Pinpoint the cell where the given text exists, returning its (X, Y) midpoint coordinate. 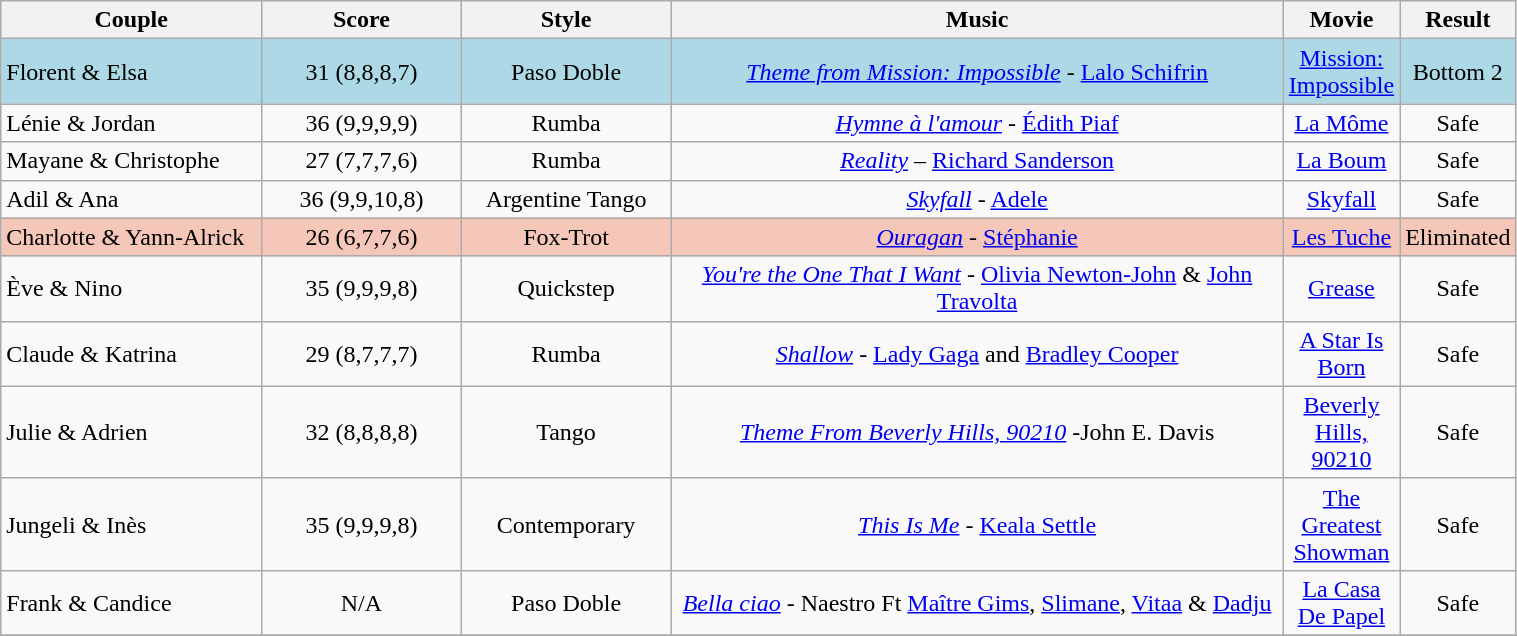
You're the One That I Want - Olivia Newton-John & John Travolta (977, 288)
Claude & Katrina (132, 354)
Skyfall - Adele (977, 199)
Beverly Hills, 90210 (1341, 432)
Hymne à l'amour - Édith Piaf (977, 123)
Result (1458, 20)
Mayane & Christophe (132, 161)
32 (8,8,8,8) (362, 432)
Theme from Mission: Impossible - Lalo Schifrin (977, 72)
Bella ciao - Naestro Ft Maître Gims, Slimane, Vitaa & Dadju (977, 602)
Score (362, 20)
Reality – Richard Sanderson (977, 161)
Jungeli & Inès (132, 524)
Skyfall (1341, 199)
La Casa De Papel (1341, 602)
26 (6,7,7,6) (362, 237)
Frank & Candice (132, 602)
A Star Is Born (1341, 354)
Music (977, 20)
N/A (362, 602)
Les Tuche (1341, 237)
Contemporary (566, 524)
Bottom 2 (1458, 72)
Lénie & Jordan (132, 123)
La Môme (1341, 123)
36 (9,9,9,9) (362, 123)
Movie (1341, 20)
Julie & Adrien (132, 432)
Ouragan - Stéphanie (977, 237)
Ève & Nino (132, 288)
La Boum (1341, 161)
Mission: Impossible (1341, 72)
36 (9,9,10,8) (362, 199)
Shallow - Lady Gaga and Bradley Cooper (977, 354)
Quickstep (566, 288)
Adil & Ana (132, 199)
Eliminated (1458, 237)
Tango (566, 432)
Argentine Tango (566, 199)
31 (8,8,8,7) (362, 72)
Florent & Elsa (132, 72)
Style (566, 20)
The Greatest Showman (1341, 524)
27 (7,7,7,6) (362, 161)
Charlotte & Yann-Alrick (132, 237)
This Is Me - Keala Settle (977, 524)
Couple (132, 20)
Theme From Beverly Hills, 90210 -John E. Davis (977, 432)
29 (8,7,7,7) (362, 354)
Grease (1341, 288)
Fox-Trot (566, 237)
